Detect which cell encompasses the target text, then output its [x, y] center coordinate. 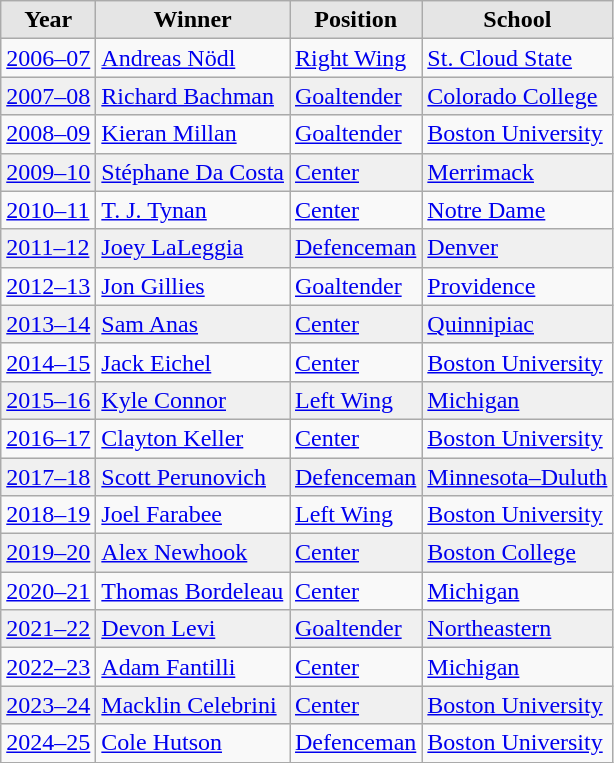
2021–22 [48, 629]
Jon Gillies [193, 286]
Boston College [518, 553]
Winner [193, 20]
2011–12 [48, 248]
2024–25 [48, 743]
Richard Bachman [193, 96]
Merrimack [518, 172]
2014–15 [48, 362]
Providence [518, 286]
2009–10 [48, 172]
Colorado College [518, 96]
2019–20 [48, 553]
2016–17 [48, 438]
School [518, 20]
Thomas Bordeleau [193, 591]
Position [356, 20]
Clayton Keller [193, 438]
Kyle Connor [193, 400]
Joel Farabee [193, 515]
Stéphane Da Costa [193, 172]
Quinnipiac [518, 324]
Sam Anas [193, 324]
Right Wing [356, 58]
Cole Hutson [193, 743]
2022–23 [48, 667]
2015–16 [48, 400]
2018–19 [48, 515]
2006–07 [48, 58]
2020–21 [48, 591]
Jack Eichel [193, 362]
Northeastern [518, 629]
2008–09 [48, 134]
Joey LaLeggia [193, 248]
Minnesota–Duluth [518, 477]
2013–14 [48, 324]
2012–13 [48, 286]
2017–18 [48, 477]
Kieran Millan [193, 134]
T. J. Tynan [193, 210]
Adam Fantilli [193, 667]
2010–11 [48, 210]
Devon Levi [193, 629]
2007–08 [48, 96]
2023–24 [48, 705]
Scott Perunovich [193, 477]
Notre Dame [518, 210]
Macklin Celebrini [193, 705]
Alex Newhook [193, 553]
Denver [518, 248]
Year [48, 20]
Andreas Nödl [193, 58]
St. Cloud State [518, 58]
